Scan for the cell matching the given text and deliver its [x, y] coordinate at center. 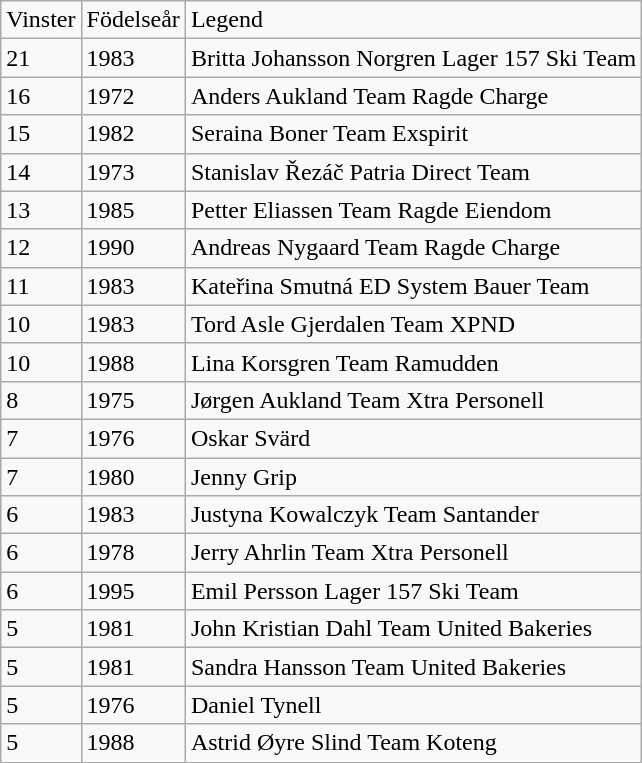
Oskar Svärd [413, 438]
Sandra Hansson Team United Bakeries [413, 667]
16 [41, 96]
1975 [133, 400]
Jørgen Aukland Team Xtra Personell [413, 400]
11 [41, 286]
1973 [133, 172]
1980 [133, 477]
8 [41, 400]
1990 [133, 248]
Petter Eliassen Team Ragde Eiendom [413, 210]
Vinster [41, 20]
Seraina Boner Team Exspirit [413, 134]
Emil Persson Lager 157 Ski Team [413, 591]
Kateřina Smutná ED System Bauer Team [413, 286]
15 [41, 134]
21 [41, 58]
Andreas Nygaard Team Ragde Charge [413, 248]
Anders Aukland Team Ragde Charge [413, 96]
1985 [133, 210]
Lina Korsgren Team Ramudden [413, 362]
1995 [133, 591]
Daniel Tynell [413, 705]
14 [41, 172]
Jenny Grip [413, 477]
Stanislav Řezáč Patria Direct Team [413, 172]
1978 [133, 553]
Legend [413, 20]
12 [41, 248]
1982 [133, 134]
Astrid Øyre Slind Team Koteng [413, 743]
Britta Johansson Norgren Lager 157 Ski Team [413, 58]
Justyna Kowalczyk Team Santander [413, 515]
1972 [133, 96]
13 [41, 210]
Jerry Ahrlin Team Xtra Personell [413, 553]
John Kristian Dahl Team United Bakeries [413, 629]
Tord Asle Gjerdalen Team XPND [413, 324]
Födelseår [133, 20]
